Capture the cell that displays the provided text and extract its [x, y] central coordinate. 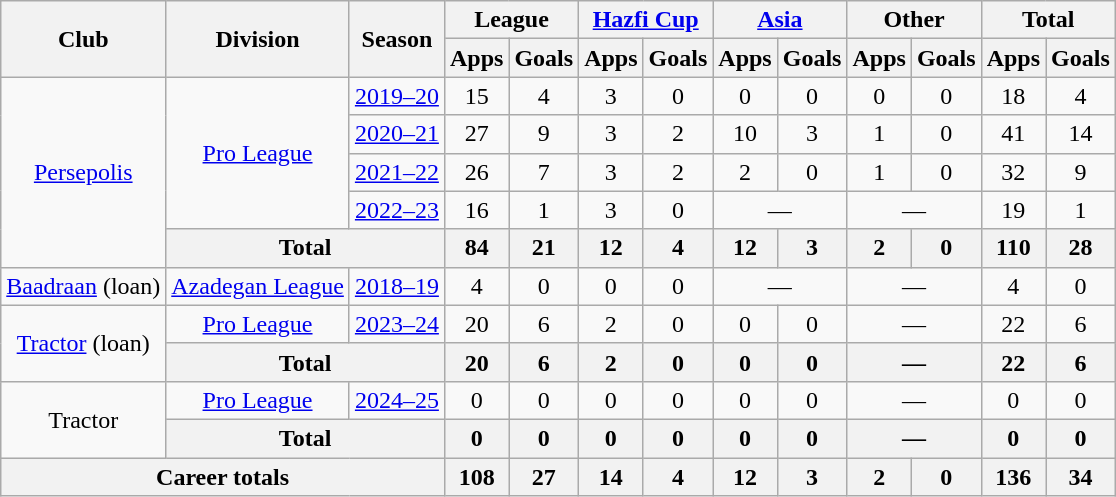
16 [476, 210]
2018–19 [396, 286]
Career totals [223, 477]
2019–20 [396, 96]
26 [476, 172]
15 [476, 96]
41 [1013, 134]
2022–23 [396, 210]
136 [1013, 477]
2021–22 [396, 172]
10 [745, 134]
Division [258, 39]
2020–21 [396, 134]
84 [476, 248]
Other [914, 20]
19 [1013, 210]
21 [544, 248]
Azadegan League [258, 286]
Persepolis [84, 172]
110 [1013, 248]
18 [1013, 96]
2023–24 [396, 324]
34 [1081, 477]
Tractor (loan) [84, 343]
7 [544, 172]
Hazfi Cup [646, 20]
Tractor [84, 419]
32 [1013, 172]
Club [84, 39]
Baadraan (loan) [84, 286]
Season [396, 39]
28 [1081, 248]
2024–25 [396, 400]
Asia [780, 20]
League [511, 20]
108 [476, 477]
